Output the (x, y) coordinate of the center of the cell containing the given text.  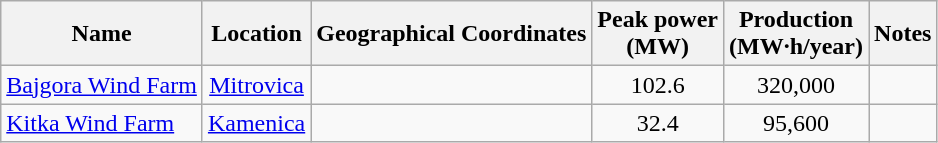
Geographical Coordinates (452, 34)
Kamenica (256, 123)
32.4 (658, 123)
Kitka Wind Farm (102, 123)
Name (102, 34)
102.6 (658, 85)
Bajgora Wind Farm (102, 85)
Location (256, 34)
Mitrovica (256, 85)
Production(MW·h/year) (796, 34)
320,000 (796, 85)
Notes (903, 34)
Peak power(MW) (658, 34)
95,600 (796, 123)
